For the text-containing cell, return its midpoint in [x, y] coordinate format. 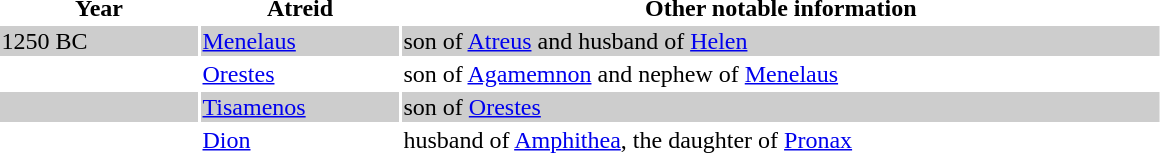
son of Agamemnon and nephew of Menelaus [781, 74]
Orestes [300, 74]
Menelaus [300, 41]
1250 BC [99, 41]
Tisamenos [300, 107]
son of Atreus and husband of Helen [781, 41]
son of Orestes [781, 107]
